From the cell containing the given text, extract its center point as (x, y) coordinate. 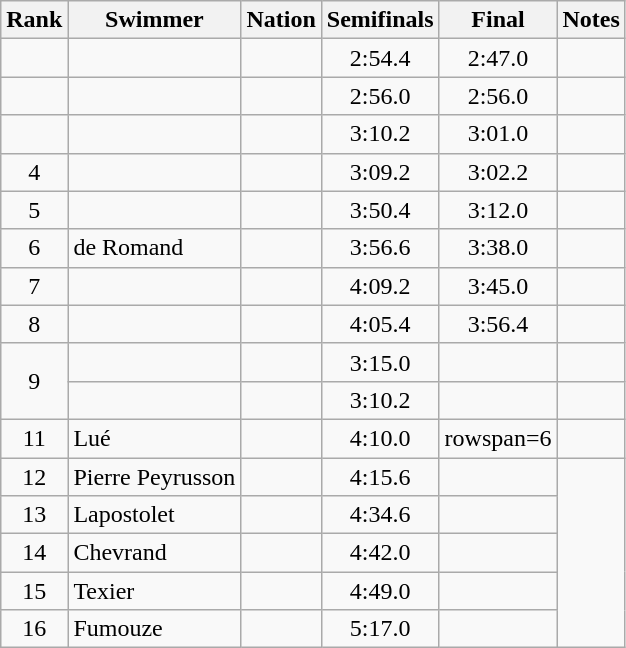
3:09.2 (380, 172)
5 (34, 210)
2:47.0 (498, 58)
13 (34, 515)
Rank (34, 20)
6 (34, 248)
3:12.0 (498, 210)
3:02.2 (498, 172)
Lapostolet (154, 515)
Semifinals (380, 20)
9 (34, 381)
Pierre Peyrusson (154, 477)
12 (34, 477)
3:56.4 (498, 324)
16 (34, 629)
Notes (591, 20)
4:34.6 (380, 515)
Swimmer (154, 20)
Texier (154, 591)
4:05.4 (380, 324)
3:56.6 (380, 248)
4:10.0 (380, 438)
3:45.0 (498, 286)
4:09.2 (380, 286)
14 (34, 553)
4:15.6 (380, 477)
Final (498, 20)
3:38.0 (498, 248)
2:54.4 (380, 58)
4:42.0 (380, 553)
3:01.0 (498, 134)
7 (34, 286)
Nation (281, 20)
15 (34, 591)
11 (34, 438)
Fumouze (154, 629)
de Romand (154, 248)
3:15.0 (380, 362)
rowspan=6 (498, 438)
Lué (154, 438)
4 (34, 172)
Chevrand (154, 553)
8 (34, 324)
3:50.4 (380, 210)
4:49.0 (380, 591)
5:17.0 (380, 629)
